Provide the (X, Y) coordinate of the cell's center where the given text is located.  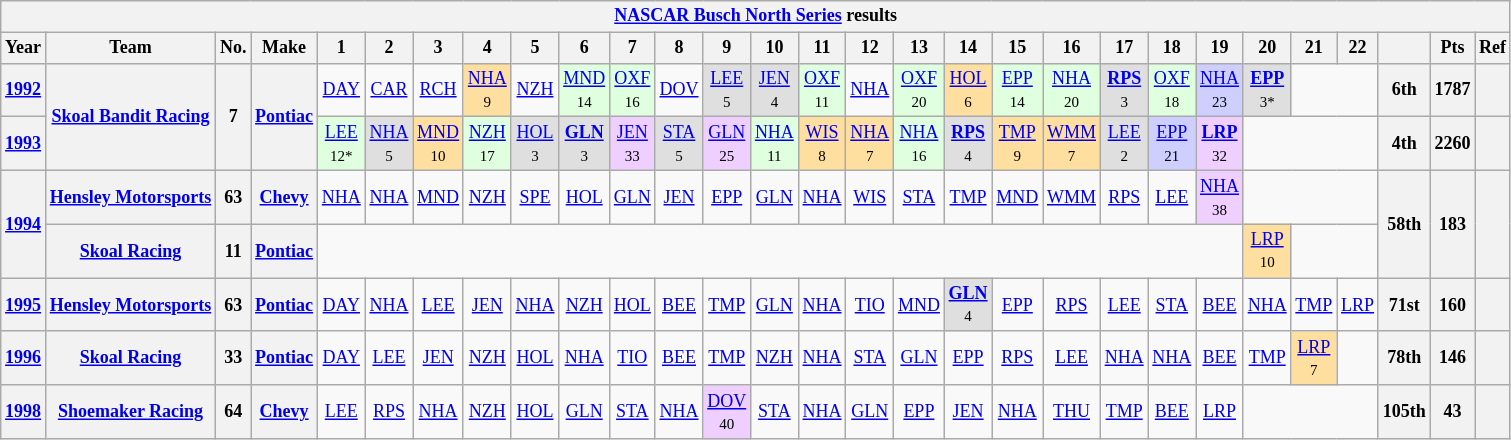
LEE2 (1124, 144)
6 (584, 48)
183 (1452, 224)
71st (1404, 305)
WMM7 (1072, 144)
MND14 (584, 90)
20 (1267, 48)
17 (1124, 48)
OXF18 (1172, 90)
6th (1404, 90)
10 (775, 48)
Make (284, 48)
LRP7 (1314, 358)
160 (1452, 305)
64 (234, 412)
22 (1358, 48)
21 (1314, 48)
EPP14 (1018, 90)
NHA38 (1220, 197)
NHA11 (775, 144)
1996 (24, 358)
4th (1404, 144)
OXF16 (633, 90)
Shoemaker Racing (130, 412)
78th (1404, 358)
1992 (24, 90)
16 (1072, 48)
WMM (1072, 197)
1787 (1452, 90)
TMP9 (1018, 144)
Year (24, 48)
JEN33 (633, 144)
MND10 (438, 144)
146 (1452, 358)
5 (535, 48)
EPP21 (1172, 144)
THU (1072, 412)
2260 (1452, 144)
JEN4 (775, 90)
9 (727, 48)
1995 (24, 305)
1994 (24, 224)
LEE5 (727, 90)
DOV40 (727, 412)
LRP32 (1220, 144)
LRP10 (1267, 251)
15 (1018, 48)
NHA9 (487, 90)
GLN4 (968, 305)
RPS4 (968, 144)
8 (679, 48)
RCH (438, 90)
RPS3 (1124, 90)
Skoal Bandit Racing (130, 116)
HOL3 (535, 144)
OXF20 (920, 90)
Ref (1493, 48)
NHA23 (1220, 90)
HOL6 (968, 90)
4 (487, 48)
105th (1404, 412)
SPE (535, 197)
OXF11 (822, 90)
Team (130, 48)
WIS8 (822, 144)
DOV (679, 90)
2 (389, 48)
13 (920, 48)
14 (968, 48)
GLN25 (727, 144)
1993 (24, 144)
EPP3* (1267, 90)
58th (1404, 224)
NHA16 (920, 144)
18 (1172, 48)
33 (234, 358)
3 (438, 48)
19 (1220, 48)
12 (870, 48)
NHA7 (870, 144)
NZH17 (487, 144)
No. (234, 48)
NASCAR Busch North Series results (756, 16)
STA5 (679, 144)
1 (341, 48)
WIS (870, 197)
CAR (389, 90)
GLN3 (584, 144)
Pts (1452, 48)
43 (1452, 412)
NHA5 (389, 144)
1998 (24, 412)
NHA20 (1072, 90)
LEE12* (341, 144)
